Return the [x, y] coordinate for the center point of the cell that contains the specified text.  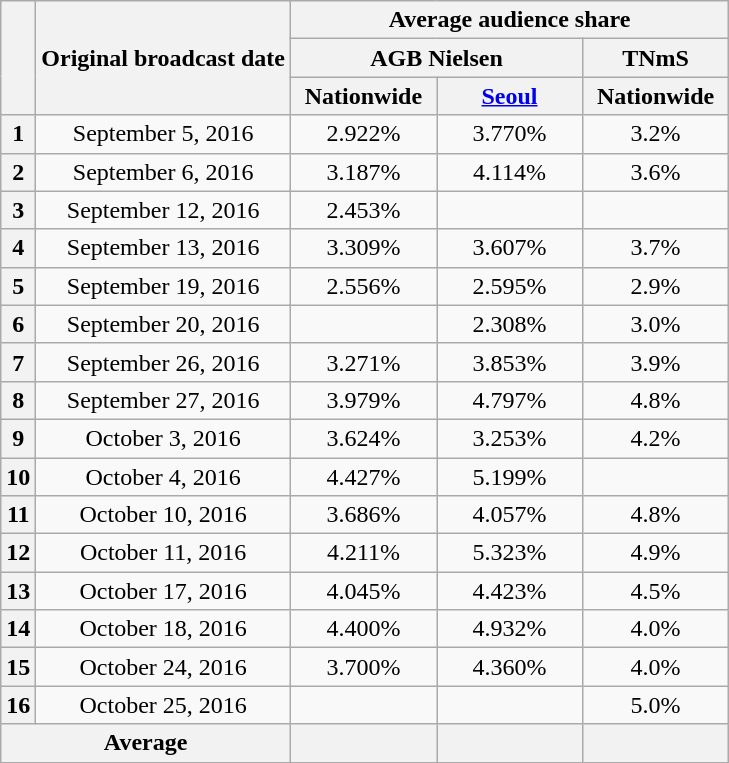
4.400% [363, 629]
3.2% [656, 134]
3.853% [509, 362]
3.979% [363, 400]
3.9% [656, 362]
October 25, 2016 [164, 705]
4.427% [363, 477]
2.9% [656, 286]
5.323% [509, 553]
3.253% [509, 438]
16 [18, 705]
4.360% [509, 667]
Seoul [509, 96]
1 [18, 134]
2.453% [363, 210]
4.2% [656, 438]
15 [18, 667]
10 [18, 477]
13 [18, 591]
3.607% [509, 248]
4 [18, 248]
5 [18, 286]
14 [18, 629]
September 13, 2016 [164, 248]
3.271% [363, 362]
4.797% [509, 400]
4.114% [509, 172]
September 27, 2016 [164, 400]
3.700% [363, 667]
4.211% [363, 553]
Original broadcast date [164, 58]
Average audience share [509, 20]
September 19, 2016 [164, 286]
3.309% [363, 248]
8 [18, 400]
4.045% [363, 591]
October 18, 2016 [164, 629]
October 11, 2016 [164, 553]
October 17, 2016 [164, 591]
October 4, 2016 [164, 477]
September 12, 2016 [164, 210]
TNmS [656, 58]
11 [18, 515]
2.308% [509, 324]
3.6% [656, 172]
3.187% [363, 172]
September 6, 2016 [164, 172]
5.0% [656, 705]
6 [18, 324]
4.932% [509, 629]
September 26, 2016 [164, 362]
September 20, 2016 [164, 324]
AGB Nielsen [436, 58]
9 [18, 438]
7 [18, 362]
2.595% [509, 286]
October 24, 2016 [164, 667]
October 3, 2016 [164, 438]
4.5% [656, 591]
3.770% [509, 134]
12 [18, 553]
5.199% [509, 477]
3.624% [363, 438]
4.423% [509, 591]
September 5, 2016 [164, 134]
4.057% [509, 515]
October 10, 2016 [164, 515]
2 [18, 172]
2.922% [363, 134]
2.556% [363, 286]
3.686% [363, 515]
3.0% [656, 324]
3 [18, 210]
3.7% [656, 248]
4.9% [656, 553]
Average [146, 743]
